Return the (x, y) coordinate for the center point of the cell that contains the specified text.  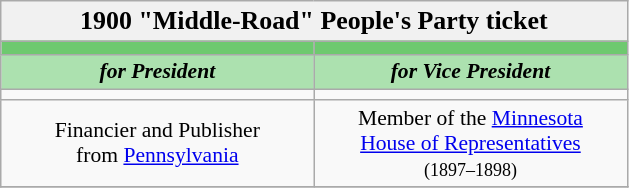
for Vice President (470, 72)
Financier and Publisherfrom Pennsylvania (158, 144)
1900 "Middle-Road" People's Party ticket (314, 21)
for President (158, 72)
Member of the MinnesotaHouse of Representatives(1897–1898) (470, 144)
